Scan for the cell matching the given text and deliver its [x, y] coordinate at center. 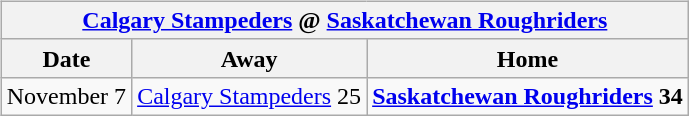
Calgary Stampeders @ Saskatchewan Roughriders [344, 20]
Saskatchewan Roughriders 34 [528, 96]
Calgary Stampeders 25 [250, 96]
November 7 [66, 96]
Date [66, 58]
Away [250, 58]
Home [528, 58]
